For the text-containing cell, return its midpoint in (x, y) coordinate format. 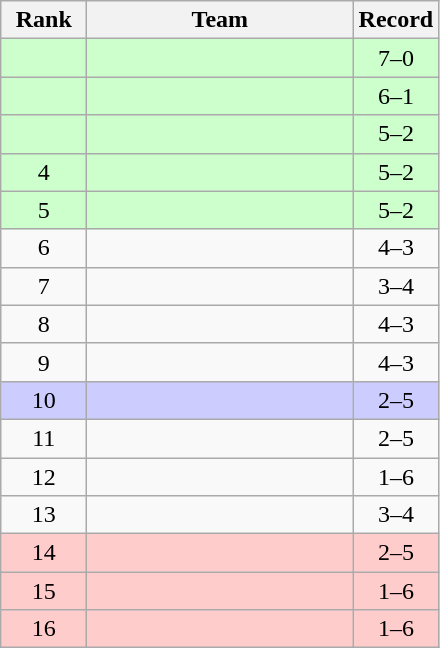
4 (44, 172)
6 (44, 248)
15 (44, 591)
11 (44, 438)
7–0 (396, 58)
6–1 (396, 96)
Record (396, 20)
5 (44, 210)
Rank (44, 20)
7 (44, 286)
12 (44, 477)
Team (220, 20)
8 (44, 324)
9 (44, 362)
16 (44, 629)
14 (44, 553)
10 (44, 400)
13 (44, 515)
